Identify which cell holds the provided text, then report its (x, y) central coordinate. 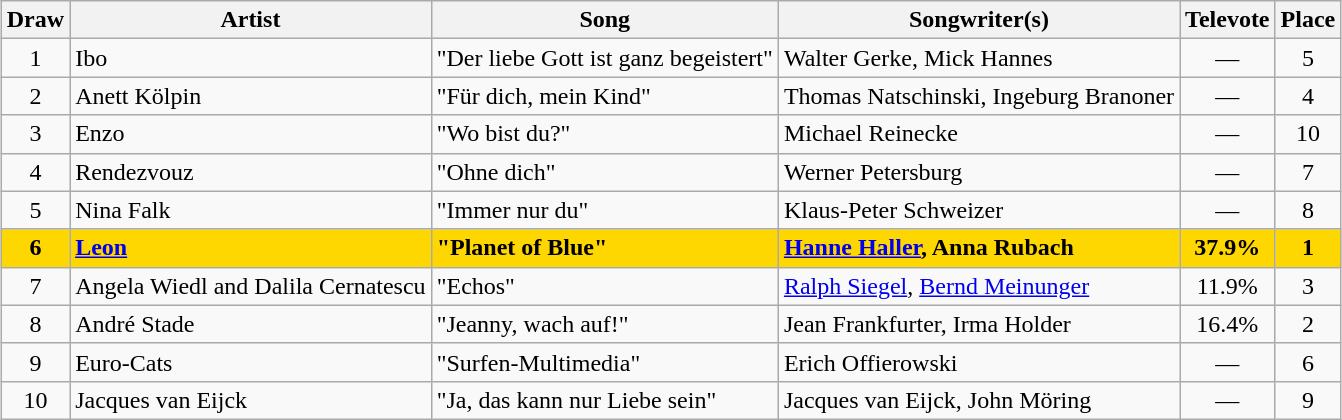
Angela Wiedl and Dalila Cernatescu (251, 286)
"Ohne dich" (604, 172)
"Wo bist du?" (604, 134)
11.9% (1228, 286)
37.9% (1228, 248)
Nina Falk (251, 210)
"Immer nur du" (604, 210)
Klaus-Peter Schweizer (978, 210)
"Jeanny, wach auf!" (604, 324)
Hanne Haller, Anna Rubach (978, 248)
Thomas Natschinski, Ingeburg Branoner (978, 96)
Song (604, 20)
"Planet of Blue" (604, 248)
Anett Kölpin (251, 96)
Werner Petersburg (978, 172)
Walter Gerke, Mick Hannes (978, 58)
André Stade (251, 324)
16.4% (1228, 324)
Jacques van Eijck, John Möring (978, 400)
Enzo (251, 134)
"Echos" (604, 286)
Artist (251, 20)
Draw (35, 20)
Jean Frankfurter, Irma Holder (978, 324)
Ralph Siegel, Bernd Meinunger (978, 286)
Rendezvouz (251, 172)
Euro-Cats (251, 362)
"Der liebe Gott ist ganz begeistert" (604, 58)
Jacques van Eijck (251, 400)
Michael Reinecke (978, 134)
"Surfen-Multimedia" (604, 362)
Place (1308, 20)
"Für dich, mein Kind" (604, 96)
Ibo (251, 58)
Leon (251, 248)
Erich Offierowski (978, 362)
Televote (1228, 20)
Songwriter(s) (978, 20)
"Ja, das kann nur Liebe sein" (604, 400)
